Provide the [X, Y] coordinate of the cell's center where the given text is located.  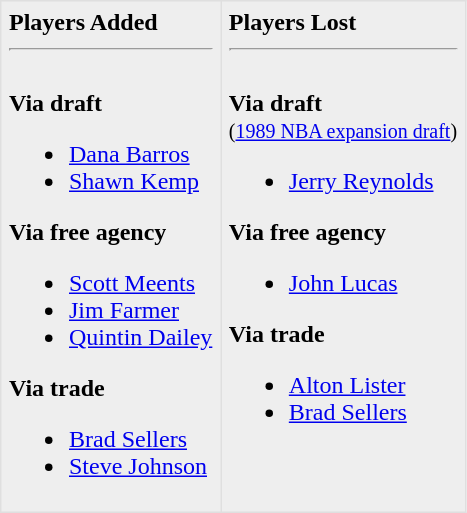
Players Added Via draftDana BarrosShawn KempVia free agencyScott MeentsJim FarmerQuintin DaileyVia tradeBrad SellersSteve Johnson [111, 257]
Players Lost Via draft(1989 NBA expansion draft)Jerry ReynoldsVia free agencyJohn LucasVia tradeAlton ListerBrad Sellers [344, 257]
